From the cell containing the given text, extract its center point as [X, Y] coordinate. 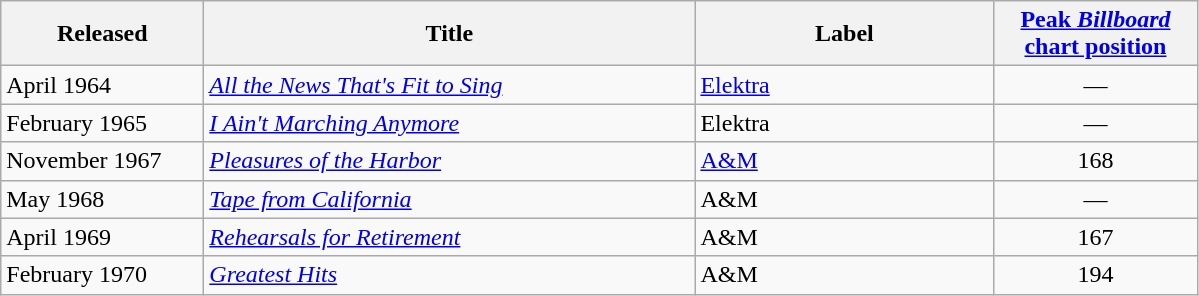
Pleasures of the Harbor [450, 161]
Peak Billboardchart position [1096, 34]
194 [1096, 275]
167 [1096, 237]
April 1969 [102, 237]
Released [102, 34]
168 [1096, 161]
February 1965 [102, 123]
May 1968 [102, 199]
February 1970 [102, 275]
Tape from California [450, 199]
April 1964 [102, 85]
I Ain't Marching Anymore [450, 123]
Title [450, 34]
Greatest Hits [450, 275]
Label [844, 34]
All the News That's Fit to Sing [450, 85]
Rehearsals for Retirement [450, 237]
November 1967 [102, 161]
